Return the [x, y] coordinate for the center point of the cell that contains the specified text.  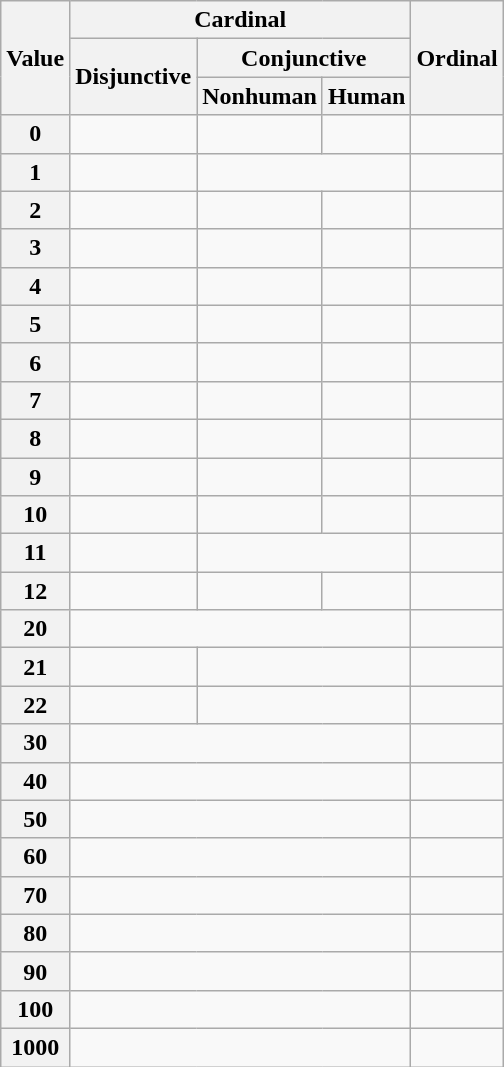
100 [36, 1009]
8 [36, 438]
4 [36, 286]
80 [36, 933]
50 [36, 819]
2 [36, 210]
12 [36, 591]
90 [36, 971]
60 [36, 857]
40 [36, 781]
Value [36, 58]
Disjunctive [134, 77]
70 [36, 895]
22 [36, 705]
Conjunctive [304, 58]
Ordinal [457, 58]
11 [36, 553]
21 [36, 667]
7 [36, 400]
0 [36, 134]
1 [36, 172]
Human [366, 96]
5 [36, 324]
Cardinal [240, 20]
6 [36, 362]
20 [36, 629]
9 [36, 477]
30 [36, 743]
3 [36, 248]
1000 [36, 1047]
Nonhuman [260, 96]
10 [36, 515]
